Search for the cell housing the specified text and yield its (x, y) center coordinate. 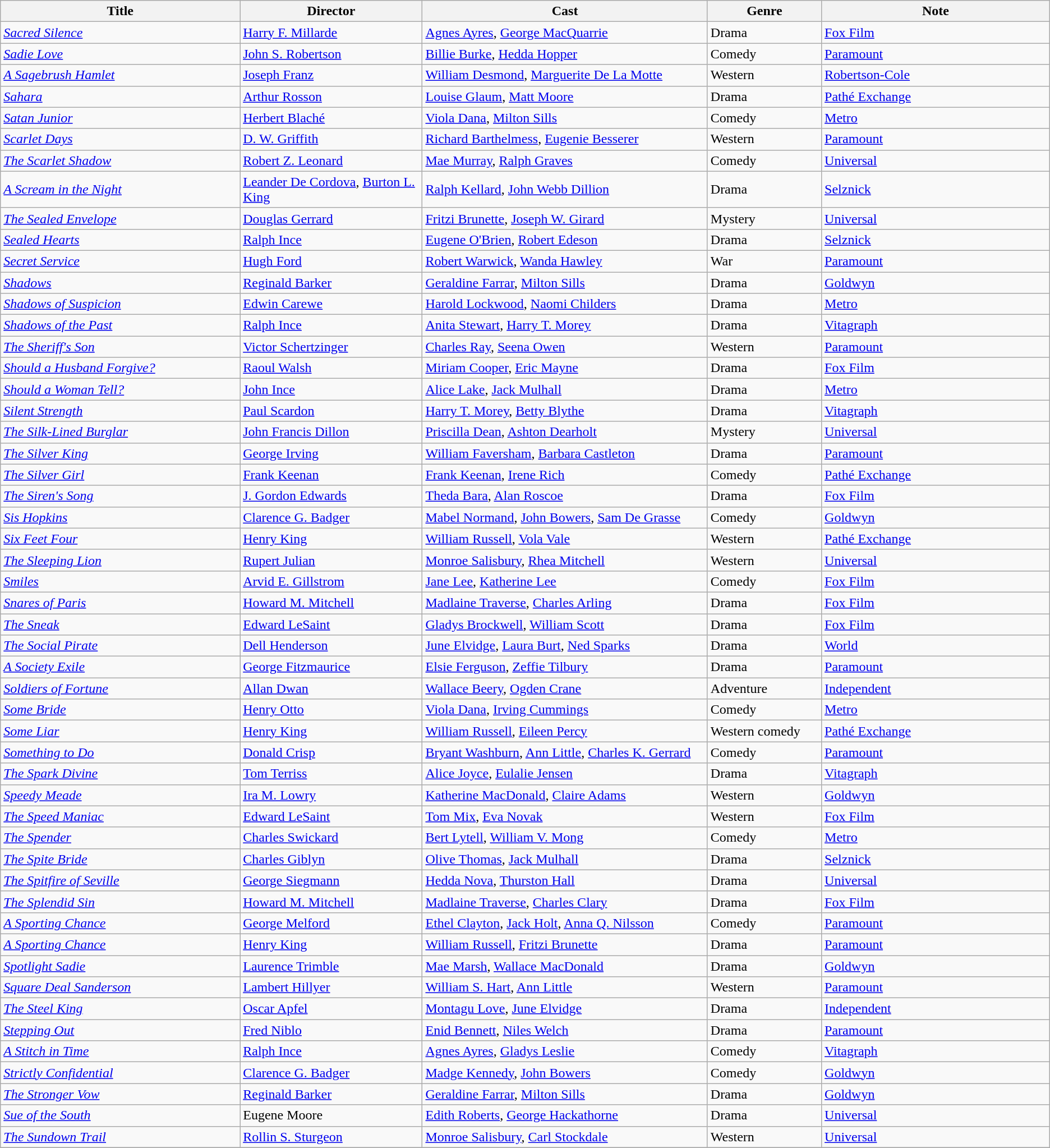
A Sagebrush Hamlet (120, 75)
Harold Lockwood, Naomi Childers (565, 304)
Louise Glaum, Matt Moore (565, 97)
Hugh Ford (331, 261)
Shadows of Suspicion (120, 304)
A Society Exile (120, 667)
Monroe Salisbury, Rhea Mitchell (565, 560)
Mae Marsh, Wallace MacDonald (565, 966)
Monroe Salisbury, Carl Stockdale (565, 1137)
Richard Barthelmess, Eugenie Besserer (565, 139)
Sue of the South (120, 1115)
William Russell, Eileen Percy (565, 731)
Viola Dana, Milton Sills (565, 118)
The Sleeping Lion (120, 560)
The Siren's Song (120, 496)
Raoul Walsh (331, 368)
Edith Roberts, George Hackathorne (565, 1115)
Square Deal Sanderson (120, 988)
George Fitzmaurice (331, 667)
John Ince (331, 389)
Secret Service (120, 261)
Shadows of the Past (120, 325)
Shadows (120, 282)
George Melford (331, 923)
Fritzi Brunette, Joseph W. Girard (565, 218)
Dell Henderson (331, 646)
Bert Lytell, William V. Mong (565, 838)
Six Feet Four (120, 539)
Frank Keenan, Irene Rich (565, 475)
War (764, 261)
Something to Do (120, 752)
Should a Husband Forgive? (120, 368)
George Siegmann (331, 880)
William Russell, Vola Vale (565, 539)
Genre (764, 11)
The Spitfire of Seville (120, 880)
Sahara (120, 97)
Eugene O'Brien, Robert Edeson (565, 240)
Laurence Trimble (331, 966)
June Elvidge, Laura Burt, Ned Sparks (565, 646)
Enid Bennett, Niles Welch (565, 1030)
Henry Otto (331, 710)
Snares of Paris (120, 603)
Charles Swickard (331, 838)
William S. Hart, Ann Little (565, 988)
Speedy Meade (120, 795)
Smiles (120, 581)
Theda Bara, Alan Roscoe (565, 496)
Bryant Washburn, Ann Little, Charles K. Gerrard (565, 752)
Madlaine Traverse, Charles Arling (565, 603)
Mabel Normand, John Bowers, Sam De Grasse (565, 517)
A Scream in the Night (120, 190)
D. W. Griffith (331, 139)
The Splendid Sin (120, 902)
Gladys Brockwell, William Scott (565, 624)
Victor Schertzinger (331, 347)
Should a Woman Tell? (120, 389)
The Spite Bride (120, 859)
The Speed Maniac (120, 816)
Stepping Out (120, 1030)
Mae Murray, Ralph Graves (565, 160)
Hedda Nova, Thurston Hall (565, 880)
Ralph Kellard, John Webb Dillion (565, 190)
Montagu Love, June Elvidge (565, 1009)
Leander De Cordova, Burton L. King (331, 190)
Director (331, 11)
Douglas Gerrard (331, 218)
Satan Junior (120, 118)
Madlaine Traverse, Charles Clary (565, 902)
J. Gordon Edwards (331, 496)
Madge Kennedy, John Bowers (565, 1073)
The Sheriff's Son (120, 347)
Katherine MacDonald, Claire Adams (565, 795)
Western comedy (764, 731)
Alice Joyce, Eulalie Jensen (565, 774)
Alice Lake, Jack Mulhall (565, 389)
Scarlet Days (120, 139)
Harry F. Millarde (331, 33)
Lambert Hillyer (331, 988)
George Irving (331, 453)
The Scarlet Shadow (120, 160)
Edwin Carewe (331, 304)
Agnes Ayres, Gladys Leslie (565, 1051)
Robert Z. Leonard (331, 160)
Paul Scardon (331, 411)
The Silver King (120, 453)
John Francis Dillon (331, 432)
Elsie Ferguson, Zeffie Tilbury (565, 667)
Sadie Love (120, 54)
Priscilla Dean, Ashton Dearholt (565, 432)
The Stronger Vow (120, 1094)
The Social Pirate (120, 646)
Title (120, 11)
The Spark Divine (120, 774)
World (936, 646)
Arthur Rosson (331, 97)
The Sneak (120, 624)
Arvid E. Gillstrom (331, 581)
Frank Keenan (331, 475)
William Russell, Fritzi Brunette (565, 944)
Charles Giblyn (331, 859)
Robert Warwick, Wanda Hawley (565, 261)
William Desmond, Marguerite De La Motte (565, 75)
Joseph Franz (331, 75)
Spotlight Sadie (120, 966)
Fred Niblo (331, 1030)
Tom Terriss (331, 774)
A Stitch in Time (120, 1051)
Harry T. Morey, Betty Blythe (565, 411)
Adventure (764, 688)
The Steel King (120, 1009)
Soldiers of Fortune (120, 688)
Tom Mix, Eva Novak (565, 816)
The Silk-Lined Burglar (120, 432)
The Silver Girl (120, 475)
Wallace Beery, Ogden Crane (565, 688)
Donald Crisp (331, 752)
Agnes Ayres, George MacQuarrie (565, 33)
Allan Dwan (331, 688)
Sealed Hearts (120, 240)
Miriam Cooper, Eric Mayne (565, 368)
Ira M. Lowry (331, 795)
Jane Lee, Katherine Lee (565, 581)
William Faversham, Barbara Castleton (565, 453)
Sis Hopkins (120, 517)
Anita Stewart, Harry T. Morey (565, 325)
Olive Thomas, Jack Mulhall (565, 859)
Billie Burke, Hedda Hopper (565, 54)
The Sundown Trail (120, 1137)
The Spender (120, 838)
John S. Robertson (331, 54)
Cast (565, 11)
Some Bride (120, 710)
The Sealed Envelope (120, 218)
Some Liar (120, 731)
Ethel Clayton, Jack Holt, Anna Q. Nilsson (565, 923)
Eugene Moore (331, 1115)
Sacred Silence (120, 33)
Note (936, 11)
Rollin S. Sturgeon (331, 1137)
Viola Dana, Irving Cummings (565, 710)
Rupert Julian (331, 560)
Oscar Apfel (331, 1009)
Silent Strength (120, 411)
Herbert Blaché (331, 118)
Robertson-Cole (936, 75)
Charles Ray, Seena Owen (565, 347)
Strictly Confidential (120, 1073)
